Scan for the cell matching the given text and deliver its (x, y) coordinate at center. 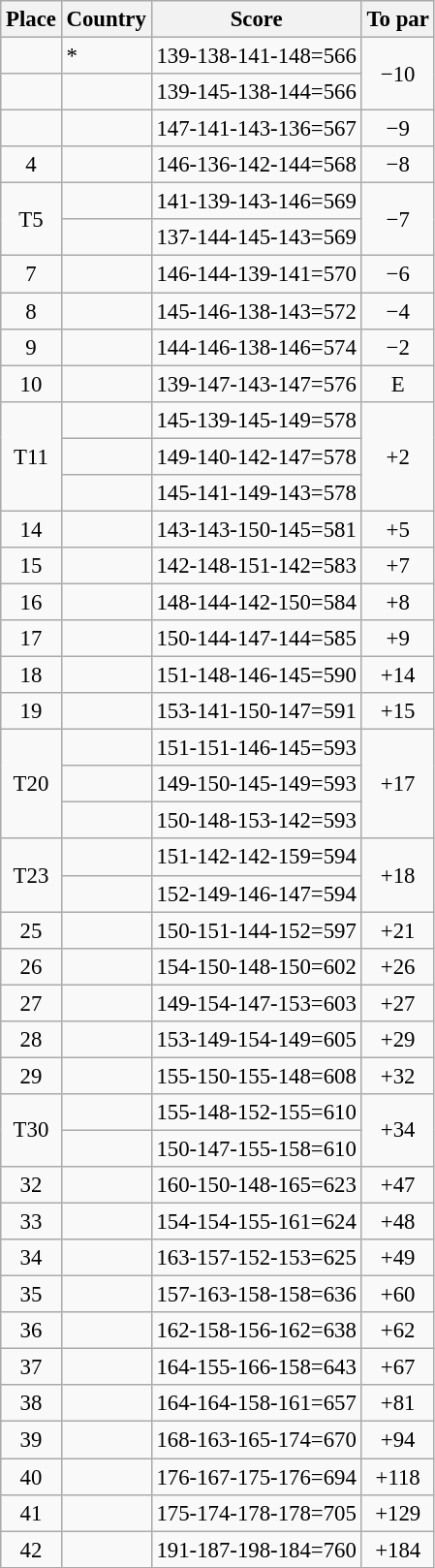
+67 (397, 1367)
4 (31, 165)
41 (31, 1513)
160-150-148-165=623 (256, 1185)
+8 (397, 602)
148-144-142-150=584 (256, 602)
9 (31, 347)
155-148-152-155=610 (256, 1113)
+60 (397, 1295)
−10 (397, 74)
+18 (397, 876)
+14 (397, 675)
+9 (397, 639)
25 (31, 930)
Score (256, 19)
144-146-138-146=574 (256, 347)
T20 (31, 785)
+27 (397, 1003)
146-144-139-141=570 (256, 274)
164-164-158-161=657 (256, 1404)
151-142-142-159=594 (256, 858)
Place (31, 19)
175-174-178-178=705 (256, 1513)
154-150-148-150=602 (256, 966)
149-150-145-149=593 (256, 784)
32 (31, 1185)
+29 (397, 1040)
146-136-142-144=568 (256, 165)
E (397, 384)
T5 (31, 219)
+2 (397, 455)
155-150-155-148=608 (256, 1076)
+26 (397, 966)
+94 (397, 1440)
149-140-142-147=578 (256, 456)
150-147-155-158=610 (256, 1148)
−9 (397, 129)
168-163-165-174=670 (256, 1440)
42 (31, 1550)
141-139-143-146=569 (256, 202)
154-154-155-161=624 (256, 1222)
142-148-151-142=583 (256, 566)
+17 (397, 785)
T11 (31, 455)
143-143-150-145=581 (256, 529)
162-158-156-162=638 (256, 1331)
137-144-145-143=569 (256, 237)
139-138-141-148=566 (256, 56)
T30 (31, 1130)
* (107, 56)
145-141-149-143=578 (256, 493)
8 (31, 311)
145-139-145-149=578 (256, 420)
+47 (397, 1185)
+15 (397, 711)
−4 (397, 311)
+49 (397, 1258)
34 (31, 1258)
139-147-143-147=576 (256, 384)
191-187-198-184=760 (256, 1550)
40 (31, 1477)
145-146-138-143=572 (256, 311)
153-141-150-147=591 (256, 711)
+5 (397, 529)
149-154-147-153=603 (256, 1003)
−6 (397, 274)
+118 (397, 1477)
+62 (397, 1331)
151-148-146-145=590 (256, 675)
36 (31, 1331)
+21 (397, 930)
37 (31, 1367)
26 (31, 966)
10 (31, 384)
153-149-154-149=605 (256, 1040)
27 (31, 1003)
163-157-152-153=625 (256, 1258)
150-148-153-142=593 (256, 821)
−7 (397, 219)
29 (31, 1076)
139-145-138-144=566 (256, 92)
To par (397, 19)
28 (31, 1040)
T23 (31, 876)
+129 (397, 1513)
Country (107, 19)
164-155-166-158=643 (256, 1367)
15 (31, 566)
150-144-147-144=585 (256, 639)
33 (31, 1222)
19 (31, 711)
150-151-144-152=597 (256, 930)
+34 (397, 1130)
18 (31, 675)
+48 (397, 1222)
152-149-146-147=594 (256, 894)
−2 (397, 347)
+32 (397, 1076)
+7 (397, 566)
39 (31, 1440)
7 (31, 274)
16 (31, 602)
176-167-175-176=694 (256, 1477)
+184 (397, 1550)
14 (31, 529)
17 (31, 639)
157-163-158-158=636 (256, 1295)
147-141-143-136=567 (256, 129)
35 (31, 1295)
+81 (397, 1404)
38 (31, 1404)
151-151-146-145=593 (256, 748)
−8 (397, 165)
